Extract the (x, y) coordinate from the center of the cell holding the provided text.  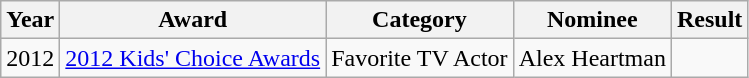
2012 Kids' Choice Awards (193, 58)
Award (193, 20)
Year (30, 20)
Category (420, 20)
Alex Heartman (592, 58)
2012 (30, 58)
Nominee (592, 20)
Favorite TV Actor (420, 58)
Result (709, 20)
